Locate the cell with the specified text and output its (X, Y) center coordinate. 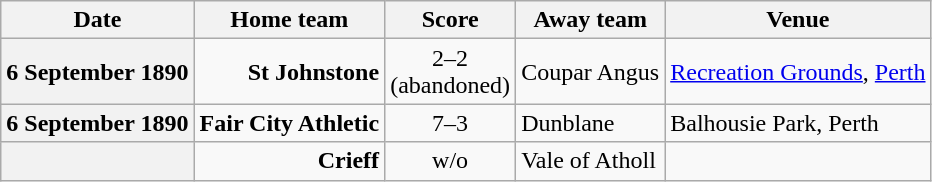
Venue (798, 20)
Recreation Grounds, Perth (798, 72)
Score (450, 20)
2–2(abandoned) (450, 72)
7–3 (450, 123)
w/o (450, 161)
Fair City Athletic (290, 123)
Crieff (290, 161)
St Johnstone (290, 72)
Balhousie Park, Perth (798, 123)
Dunblane (590, 123)
Coupar Angus (590, 72)
Home team (290, 20)
Away team (590, 20)
Date (98, 20)
Vale of Atholl (590, 161)
